Search for the cell housing the specified text and yield its [x, y] center coordinate. 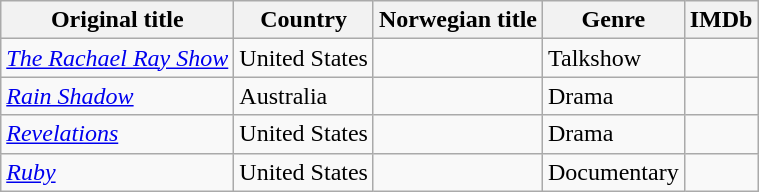
Original title [118, 20]
Talkshow [614, 58]
Documentary [614, 172]
Rain Shadow [118, 96]
Australia [304, 96]
Country [304, 20]
Ruby [118, 172]
Revelations [118, 134]
IMDb [721, 20]
The Rachael Ray Show [118, 58]
Genre [614, 20]
Norwegian title [458, 20]
